From the cell containing the given text, extract its center point as [X, Y] coordinate. 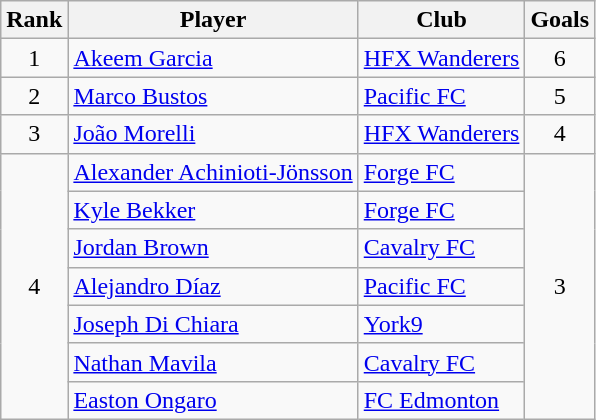
Marco Bustos [213, 96]
Alejandro Díaz [213, 286]
João Morelli [213, 134]
FC Edmonton [442, 400]
York9 [442, 324]
Joseph Di Chiara [213, 324]
6 [560, 58]
Nathan Mavila [213, 362]
Player [213, 20]
Rank [34, 20]
Jordan Brown [213, 248]
Alexander Achinioti-Jönsson [213, 172]
1 [34, 58]
2 [34, 96]
Easton Ongaro [213, 400]
Club [442, 20]
Akeem Garcia [213, 58]
Kyle Bekker [213, 210]
5 [560, 96]
Goals [560, 20]
